Detect which cell encompasses the target text, then output its (X, Y) center coordinate. 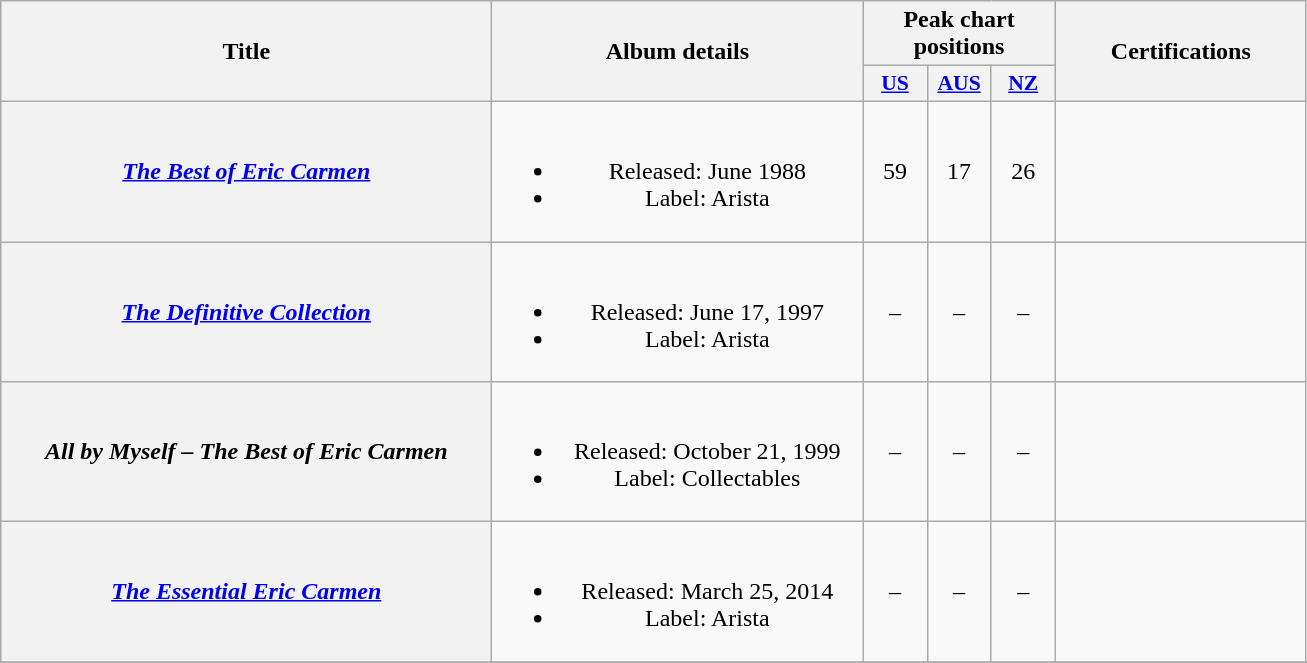
All by Myself – The Best of Eric Carmen (246, 452)
Certifications (1180, 52)
17 (959, 171)
The Best of Eric Carmen (246, 171)
Released: October 21, 1999Label: Collectables (678, 452)
26 (1023, 171)
Peak chart positions (959, 34)
US (895, 84)
59 (895, 171)
Released: June 17, 1997Label: Arista (678, 312)
Released: June 1988Label: Arista (678, 171)
AUS (959, 84)
The Definitive Collection (246, 312)
Released: March 25, 2014Label: Arista (678, 592)
Album details (678, 52)
Title (246, 52)
NZ (1023, 84)
The Essential Eric Carmen (246, 592)
